Capture the cell that displays the provided text and extract its [x, y] central coordinate. 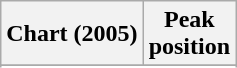
Chart (2005) [72, 34]
Peakposition [189, 34]
